From the cell containing the given text, extract its center point as (X, Y) coordinate. 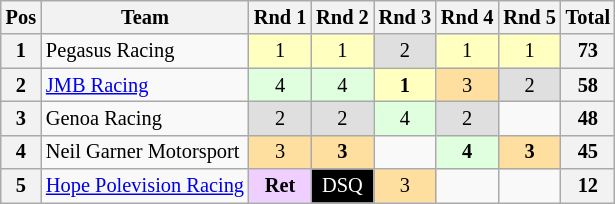
Neil Garner Motorsport (145, 152)
Pegasus Racing (145, 51)
Ret (280, 186)
45 (588, 152)
5 (21, 186)
Rnd 3 (405, 17)
Rnd 2 (342, 17)
DSQ (342, 186)
48 (588, 118)
Pos (21, 17)
Hope Polevision Racing (145, 186)
73 (588, 51)
Genoa Racing (145, 118)
Total (588, 17)
Rnd 5 (529, 17)
Team (145, 17)
58 (588, 85)
Rnd 4 (467, 17)
12 (588, 186)
Rnd 1 (280, 17)
JMB Racing (145, 85)
